For the text-containing cell, return its midpoint in (x, y) coordinate format. 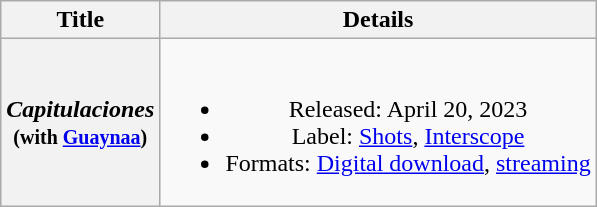
Released: April 20, 2023Label: Shots, InterscopeFormats: Digital download, streaming (378, 122)
Details (378, 20)
Capitulaciones(with Guaynaa) (80, 122)
Title (80, 20)
